Determine the [X, Y] coordinate at the center of the cell enclosing the given text.  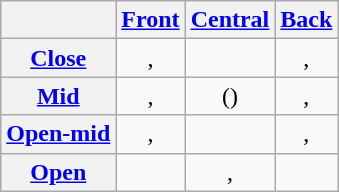
() [230, 96]
Close [58, 58]
Front [150, 20]
Open-mid [58, 134]
Open [58, 172]
Central [230, 20]
Back [306, 20]
Mid [58, 96]
